Identify which cell holds the provided text, then report its [x, y] central coordinate. 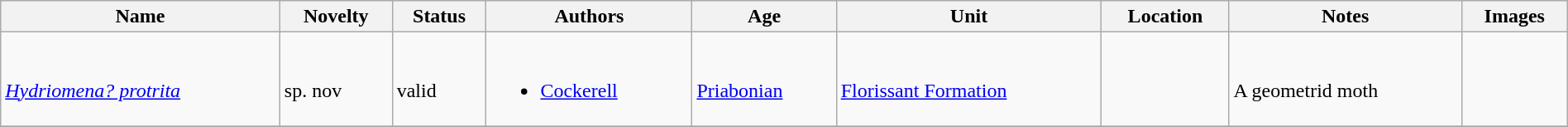
Cockerell [589, 80]
Location [1165, 17]
A geometrid moth [1345, 80]
Hydriomena? protrita [141, 80]
sp. nov [336, 80]
valid [439, 80]
Florissant Formation [969, 80]
Age [764, 17]
Name [141, 17]
Authors [589, 17]
Novelty [336, 17]
Priabonian [764, 80]
Images [1514, 17]
Notes [1345, 17]
Status [439, 17]
Unit [969, 17]
